Return (X, Y) of the center of cell containing provided text 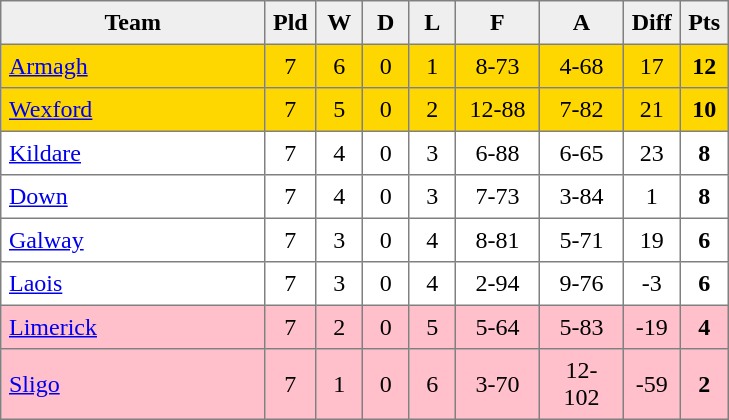
Kildare (133, 153)
-59 (651, 384)
4-68 (581, 66)
12-88 (497, 110)
3-84 (581, 197)
Diff (651, 23)
-19 (651, 327)
10 (704, 110)
D (385, 23)
12 (704, 66)
Team (133, 23)
5-64 (497, 327)
L (432, 23)
Pts (704, 23)
5-71 (581, 240)
7-82 (581, 110)
-3 (651, 284)
5-83 (581, 327)
23 (651, 153)
8-81 (497, 240)
3-70 (497, 384)
W (339, 23)
Pld (290, 23)
Galway (133, 240)
8-73 (497, 66)
19 (651, 240)
12-102 (581, 384)
F (497, 23)
Laois (133, 284)
6-88 (497, 153)
17 (651, 66)
Armagh (133, 66)
7-73 (497, 197)
Wexford (133, 110)
Down (133, 197)
9-76 (581, 284)
6-65 (581, 153)
Limerick (133, 327)
A (581, 23)
2-94 (497, 284)
Sligo (133, 384)
21 (651, 110)
